Return [x, y] of the center of cell containing provided text 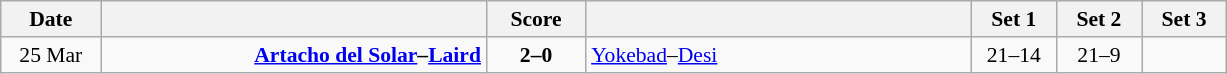
Set 1 [1014, 19]
Score [536, 19]
Date [51, 19]
Yokebad–Desi [778, 55]
Set 2 [1098, 19]
25 Mar [51, 55]
2–0 [536, 55]
21–14 [1014, 55]
21–9 [1098, 55]
Set 3 [1184, 19]
Artacho del Solar–Laird [294, 55]
